Return the [x, y] coordinate for the center point of the cell that contains the specified text.  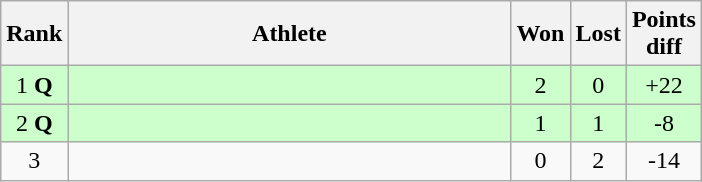
1 Q [34, 85]
2 Q [34, 123]
Pointsdiff [664, 34]
+22 [664, 85]
Athlete [290, 34]
Won [540, 34]
3 [34, 161]
-14 [664, 161]
-8 [664, 123]
Lost [598, 34]
Rank [34, 34]
